From the cell containing the given text, extract its center point as [X, Y] coordinate. 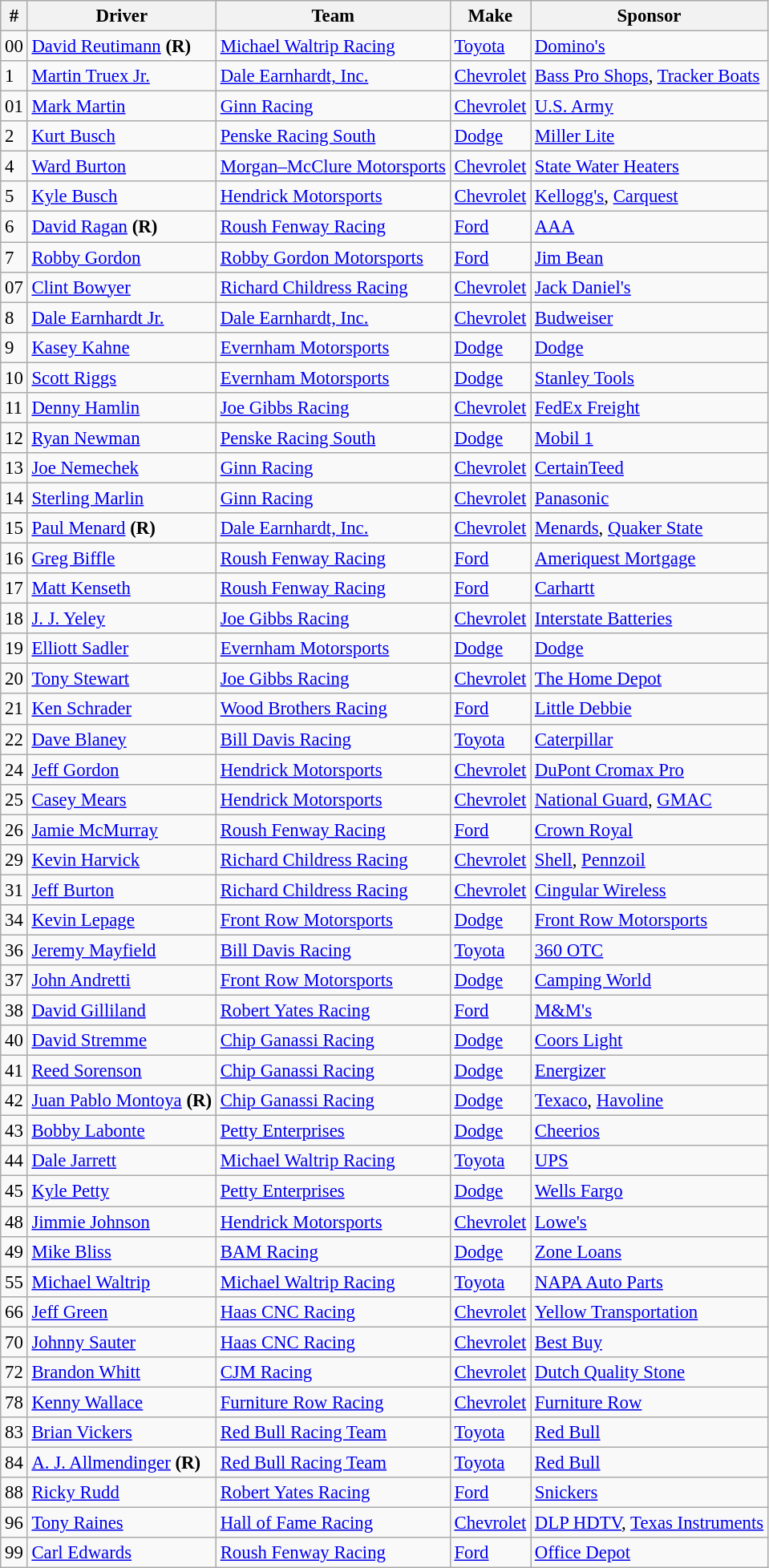
Carl Edwards [122, 1553]
Bass Pro Shops, Tracker Boats [650, 76]
84 [14, 1462]
Jeff Burton [122, 890]
29 [14, 860]
Carhartt [650, 588]
Domino's [650, 46]
Coors Light [650, 1041]
Kenny Wallace [122, 1402]
9 [14, 347]
Jimmie Johnson [122, 1222]
2 [14, 136]
Dave Blaney [122, 739]
Paul Menard (R) [122, 528]
David Gilliland [122, 1011]
FedEx Freight [650, 408]
Joe Nemechek [122, 468]
Robby Gordon Motorsports [333, 257]
34 [14, 920]
Kyle Petty [122, 1191]
David Stremme [122, 1041]
Interstate Batteries [650, 619]
25 [14, 799]
State Water Heaters [650, 167]
8 [14, 317]
360 OTC [650, 950]
# [14, 16]
00 [14, 46]
BAM Racing [333, 1251]
John Andretti [122, 980]
7 [14, 257]
45 [14, 1191]
Casey Mears [122, 799]
Clint Bowyer [122, 287]
31 [14, 890]
Kasey Kahne [122, 347]
U.S. Army [650, 107]
26 [14, 830]
CertainTeed [650, 468]
Snickers [650, 1493]
38 [14, 1011]
DuPont Cromax Pro [650, 770]
5 [14, 196]
21 [14, 709]
Denny Hamlin [122, 408]
Wood Brothers Racing [333, 709]
17 [14, 588]
Texaco, Havoline [650, 1101]
Jeff Gordon [122, 770]
Jack Daniel's [650, 287]
David Reutimann (R) [122, 46]
Caterpillar [650, 739]
Sterling Marlin [122, 498]
07 [14, 287]
Kyle Busch [122, 196]
Best Buy [650, 1342]
4 [14, 167]
Crown Royal [650, 830]
01 [14, 107]
Dutch Quality Stone [650, 1372]
Tony Stewart [122, 679]
Team [333, 16]
24 [14, 770]
Shell, Pennzoil [650, 860]
83 [14, 1433]
UPS [650, 1162]
Budweiser [650, 317]
Miller Lite [650, 136]
Stanley Tools [650, 378]
12 [14, 438]
A. J. Allmendinger (R) [122, 1462]
DLP HDTV, Texas Instruments [650, 1523]
Kurt Busch [122, 136]
Greg Biffle [122, 559]
Kevin Lepage [122, 920]
National Guard, GMAC [650, 799]
Tony Raines [122, 1523]
22 [14, 739]
Brandon Whitt [122, 1372]
Scott Riggs [122, 378]
Morgan–McClure Motorsports [333, 167]
AAA [650, 227]
Energizer [650, 1071]
66 [14, 1311]
11 [14, 408]
Jeremy Mayfield [122, 950]
Make [490, 16]
Brian Vickers [122, 1433]
41 [14, 1071]
Lowe's [650, 1222]
15 [14, 528]
Martin Truex Jr. [122, 76]
Ricky Rudd [122, 1493]
Panasonic [650, 498]
Furniture Row Racing [333, 1402]
Bobby Labonte [122, 1131]
40 [14, 1041]
Mobil 1 [650, 438]
NAPA Auto Parts [650, 1282]
44 [14, 1162]
Kevin Harvick [122, 860]
Yellow Transportation [650, 1311]
1 [14, 76]
Johnny Sauter [122, 1342]
20 [14, 679]
The Home Depot [650, 679]
J. J. Yeley [122, 619]
13 [14, 468]
70 [14, 1342]
43 [14, 1131]
M&M's [650, 1011]
Jeff Green [122, 1311]
Dale Earnhardt Jr. [122, 317]
Michael Waltrip [122, 1282]
6 [14, 227]
Robby Gordon [122, 257]
Menards, Quaker State [650, 528]
David Ragan (R) [122, 227]
Cheerios [650, 1131]
Sponsor [650, 16]
Juan Pablo Montoya (R) [122, 1101]
Kellogg's, Carquest [650, 196]
Little Debbie [650, 709]
Dale Jarrett [122, 1162]
78 [14, 1402]
Furniture Row [650, 1402]
Cingular Wireless [650, 890]
Wells Fargo [650, 1191]
96 [14, 1523]
72 [14, 1372]
Office Depot [650, 1553]
42 [14, 1101]
49 [14, 1251]
14 [14, 498]
Ameriquest Mortgage [650, 559]
Elliott Sadler [122, 649]
Jamie McMurray [122, 830]
10 [14, 378]
Zone Loans [650, 1251]
Reed Sorenson [122, 1071]
18 [14, 619]
Camping World [650, 980]
19 [14, 649]
Matt Kenseth [122, 588]
Ryan Newman [122, 438]
Ken Schrader [122, 709]
Driver [122, 16]
Ward Burton [122, 167]
48 [14, 1222]
55 [14, 1282]
Mike Bliss [122, 1251]
Mark Martin [122, 107]
37 [14, 980]
Hall of Fame Racing [333, 1523]
36 [14, 950]
88 [14, 1493]
Jim Bean [650, 257]
99 [14, 1553]
16 [14, 559]
CJM Racing [333, 1372]
